For the text-containing cell, return its midpoint in (X, Y) coordinate format. 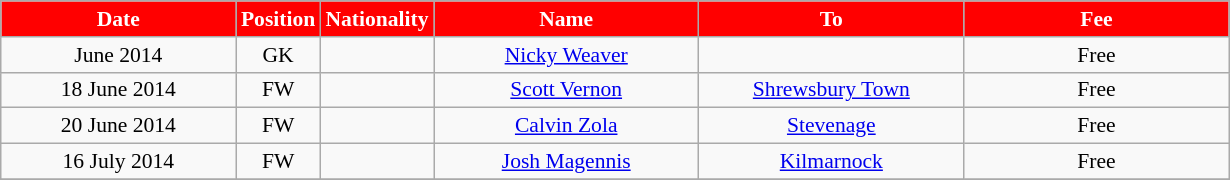
20 June 2014 (118, 126)
Nicky Weaver (566, 55)
Fee (1096, 19)
Stevenage (832, 126)
Shrewsbury Town (832, 90)
Calvin Zola (566, 126)
GK (278, 55)
16 July 2014 (118, 162)
Nationality (376, 19)
Kilmarnock (832, 162)
Scott Vernon (566, 90)
Position (278, 19)
18 June 2014 (118, 90)
Date (118, 19)
To (832, 19)
June 2014 (118, 55)
Josh Magennis (566, 162)
Name (566, 19)
